Detect which cell encompasses the target text, then output its (x, y) center coordinate. 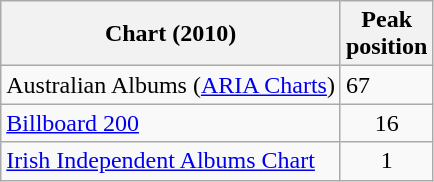
Australian Albums (ARIA Charts) (171, 85)
Chart (2010) (171, 34)
Peakposition (386, 34)
1 (386, 161)
Irish Independent Albums Chart (171, 161)
16 (386, 123)
67 (386, 85)
Billboard 200 (171, 123)
